Output the [X, Y] coordinate of the center of the cell containing the given text.  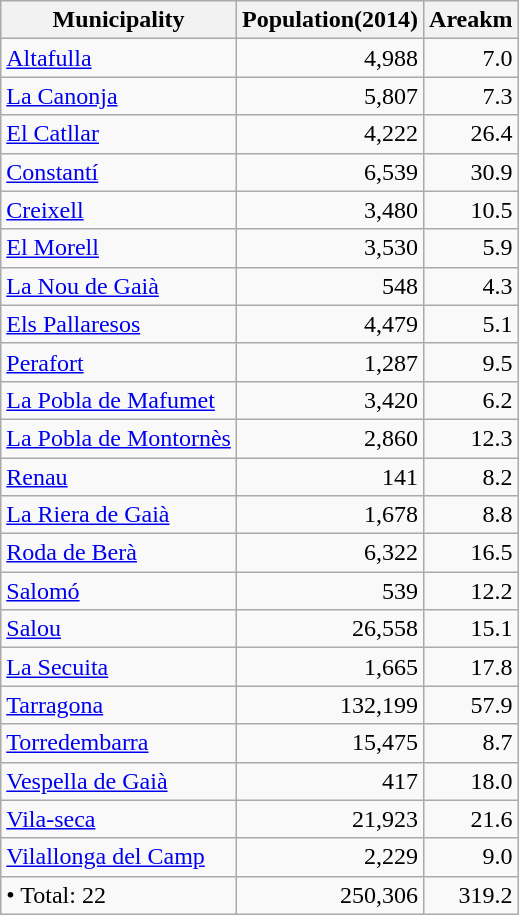
Vespella de Gaià [119, 781]
Salomó [119, 591]
4,479 [330, 324]
El Morell [119, 248]
Altafulla [119, 58]
30.9 [472, 172]
8.2 [472, 477]
1,678 [330, 515]
5.9 [472, 248]
7.3 [472, 96]
2,229 [330, 857]
15.1 [472, 629]
Els Pallaresos [119, 324]
10.5 [472, 210]
539 [330, 591]
Roda de Berà [119, 553]
9.0 [472, 857]
La Secuita [119, 667]
La Canonja [119, 96]
5.1 [472, 324]
El Catllar [119, 134]
La Riera de Gaià [119, 515]
La Pobla de Montornès [119, 438]
26,558 [330, 629]
Vilallonga del Camp [119, 857]
141 [330, 477]
2,860 [330, 438]
Salou [119, 629]
7.0 [472, 58]
4,988 [330, 58]
1,287 [330, 362]
17.8 [472, 667]
3,480 [330, 210]
417 [330, 781]
3,420 [330, 400]
8.8 [472, 515]
1,665 [330, 667]
Torredembarra [119, 743]
Constantí [119, 172]
15,475 [330, 743]
21,923 [330, 819]
12.3 [472, 438]
18.0 [472, 781]
57.9 [472, 705]
6,322 [330, 553]
250,306 [330, 895]
12.2 [472, 591]
Perafort [119, 362]
Municipality [119, 20]
3,530 [330, 248]
La Pobla de Mafumet [119, 400]
6.2 [472, 400]
21.6 [472, 819]
Creixell [119, 210]
Tarragona [119, 705]
26.4 [472, 134]
6,539 [330, 172]
La Nou de Gaià [119, 286]
8.7 [472, 743]
319.2 [472, 895]
Vila-seca [119, 819]
Population(2014) [330, 20]
4,222 [330, 134]
132,199 [330, 705]
548 [330, 286]
9.5 [472, 362]
16.5 [472, 553]
• Total: 22 [119, 895]
4.3 [472, 286]
Renau [119, 477]
5,807 [330, 96]
Areakm [472, 20]
